Pinpoint the cell where the given text exists, returning its (x, y) midpoint coordinate. 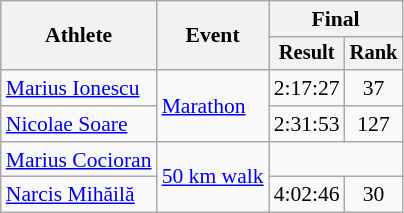
Marius Cocioran (79, 160)
Rank (374, 54)
30 (374, 195)
Athlete (79, 36)
4:02:46 (307, 195)
2:17:27 (307, 88)
Marathon (213, 106)
127 (374, 124)
37 (374, 88)
Result (307, 54)
Event (213, 36)
Narcis Mihăilă (79, 195)
Marius Ionescu (79, 88)
50 km walk (213, 178)
Nicolae Soare (79, 124)
Final (336, 19)
2:31:53 (307, 124)
